Identify which cell holds the provided text, then report its (x, y) central coordinate. 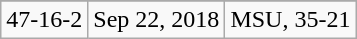
Sep 22, 2018 (156, 20)
47-16-2 (44, 20)
MSU, 35-21 (290, 20)
